Output the [X, Y] coordinate of the center of the cell containing the given text.  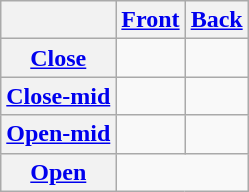
Open [58, 172]
Open-mid [58, 134]
Back [216, 20]
Close [58, 58]
Close-mid [58, 96]
Front [150, 20]
